Provide the (x, y) coordinate of the cell's center where the given text is located.  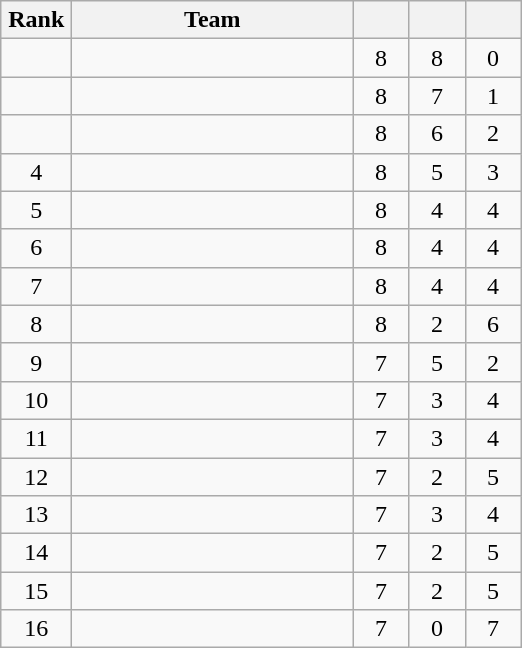
14 (36, 553)
1 (493, 96)
Rank (36, 20)
15 (36, 591)
16 (36, 629)
10 (36, 400)
9 (36, 362)
11 (36, 438)
12 (36, 477)
13 (36, 515)
Team (212, 20)
